Extract the [X, Y] coordinate from the center of the cell holding the provided text.  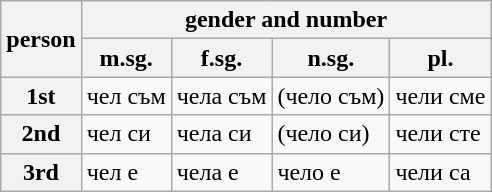
чел е [126, 172]
(чело си) [331, 134]
3rd [41, 172]
чели сме [440, 96]
2nd [41, 134]
1st [41, 96]
чели са [440, 172]
чело е [331, 172]
f.sg. [222, 58]
чел си [126, 134]
чели сте [440, 134]
чела е [222, 172]
m.sg. [126, 58]
gender and number [286, 20]
чела си [222, 134]
(чело съм) [331, 96]
чела съм [222, 96]
person [41, 39]
чел съм [126, 96]
pl. [440, 58]
n.sg. [331, 58]
